Output the (X, Y) coordinate of the center of the cell containing the given text.  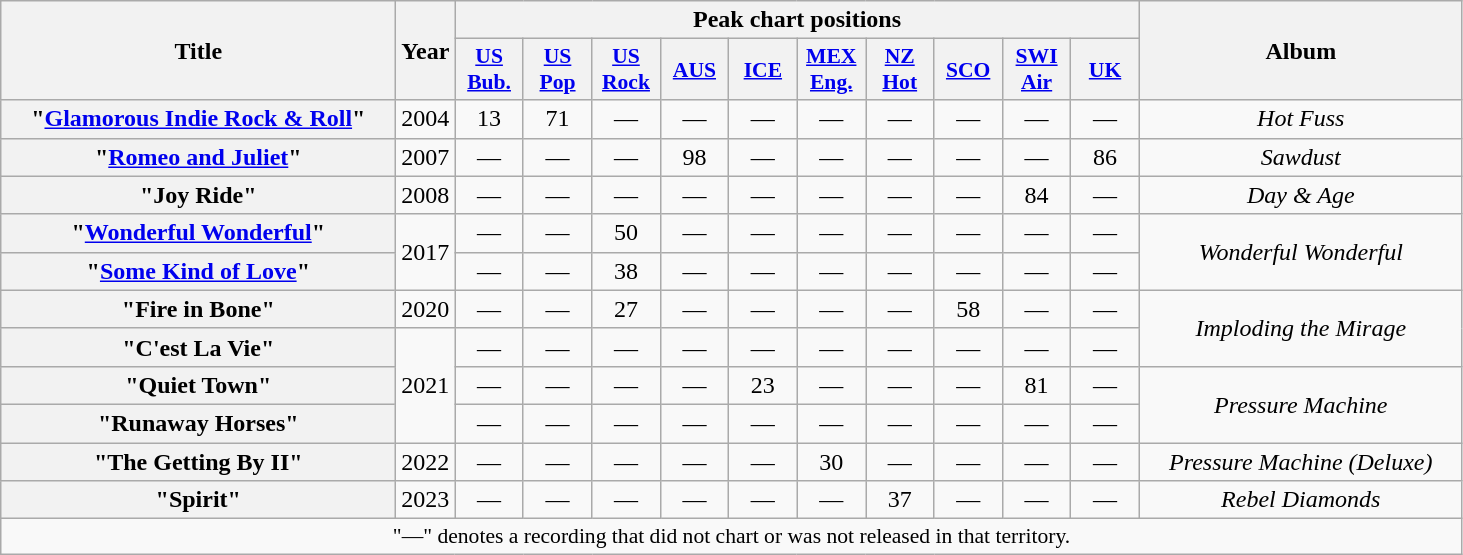
Day & Age (1300, 195)
Rebel Diamonds (1300, 500)
81 (1036, 385)
Sawdust (1300, 157)
"Glamorous Indie Rock & Roll" (198, 119)
37 (900, 500)
"—" denotes a recording that did not chart or was not released in that territory. (732, 537)
2008 (426, 195)
AUS (694, 70)
USRock (626, 70)
84 (1036, 195)
"Spirit" (198, 500)
NZHot (900, 70)
Pressure Machine (1300, 404)
2022 (426, 461)
SCO (968, 70)
Pressure Machine (Deluxe) (1300, 461)
2021 (426, 385)
US Bub. (489, 70)
2017 (426, 252)
Album (1300, 50)
2004 (426, 119)
86 (1105, 157)
30 (831, 461)
13 (489, 119)
"Quiet Town" (198, 385)
"Romeo and Juliet" (198, 157)
71 (557, 119)
"Some Kind of Love" (198, 271)
2023 (426, 500)
Peak chart positions (797, 20)
50 (626, 233)
Year (426, 50)
MEXEng. (831, 70)
UK (1105, 70)
58 (968, 309)
38 (626, 271)
Title (198, 50)
SWIAir (1036, 70)
2007 (426, 157)
ICE (763, 70)
Hot Fuss (1300, 119)
27 (626, 309)
23 (763, 385)
2020 (426, 309)
"Wonderful Wonderful" (198, 233)
"Joy Ride" (198, 195)
Imploding the Mirage (1300, 328)
"Fire in Bone" (198, 309)
98 (694, 157)
"The Getting By II" (198, 461)
Wonderful Wonderful (1300, 252)
"C'est La Vie" (198, 347)
USPop (557, 70)
"Runaway Horses" (198, 423)
